Capture the cell that displays the provided text and extract its (x, y) central coordinate. 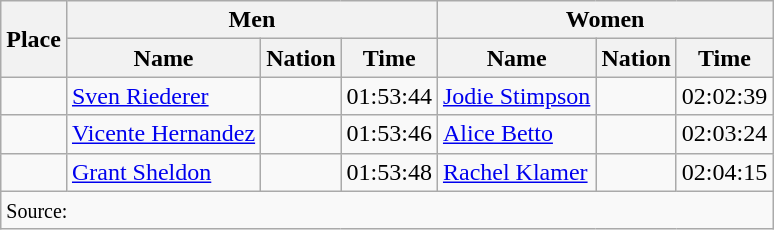
Rachel Klamer (516, 172)
02:02:39 (724, 96)
01:53:46 (389, 134)
01:53:44 (389, 96)
Place (34, 39)
Sven Riederer (163, 96)
Vicente Hernandez (163, 134)
01:53:48 (389, 172)
Jodie Stimpson (516, 96)
Source: (387, 210)
02:03:24 (724, 134)
Grant Sheldon (163, 172)
Women (604, 20)
Men (252, 20)
Alice Betto (516, 134)
02:04:15 (724, 172)
